Identify which cell holds the provided text, then report its [X, Y] central coordinate. 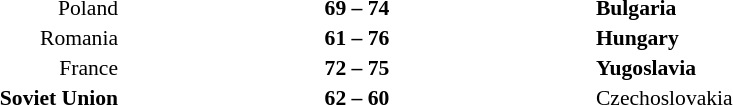
72 – 75 [357, 68]
61 – 76 [357, 38]
